Return (X, Y) of the center of cell containing provided text 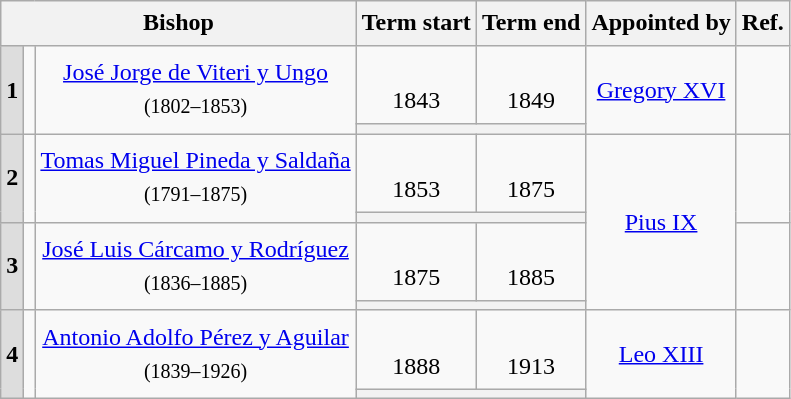
1913 (531, 349)
4 (12, 354)
Term start (416, 24)
Pius IX (661, 222)
Gregory XVI (661, 89)
1885 (531, 261)
Term end (531, 24)
1843 (416, 84)
1849 (531, 84)
Antonio Adolfo Pérez y Aguilar(1839–1926) (196, 354)
José Luis Cárcamo y Rodríguez(1836–1885) (196, 266)
3 (12, 266)
Ref. (762, 24)
Leo XIII (661, 354)
José Jorge de Viteri y Ungo(1802–1853) (196, 89)
Bishop (178, 24)
1888 (416, 349)
1 (12, 89)
Appointed by (661, 24)
Tomas Miguel Pineda y Saldaña(1791–1875) (196, 178)
1853 (416, 173)
2 (12, 178)
